Search for the cell housing the specified text and yield its (X, Y) center coordinate. 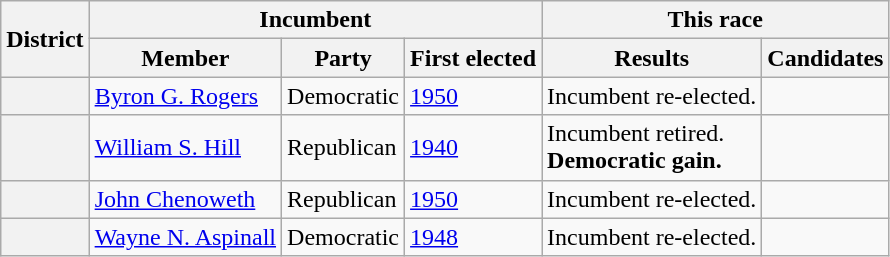
Wayne N. Aspinall (185, 237)
1940 (474, 148)
1948 (474, 237)
Party (344, 58)
This race (716, 20)
Incumbent retired.Democratic gain. (652, 148)
District (45, 39)
William S. Hill (185, 148)
Byron G. Rogers (185, 96)
Member (185, 58)
Results (652, 58)
First elected (474, 58)
Candidates (826, 58)
John Chenoweth (185, 199)
Incumbent (315, 20)
